Pinpoint the cell where the given text exists, returning its (X, Y) midpoint coordinate. 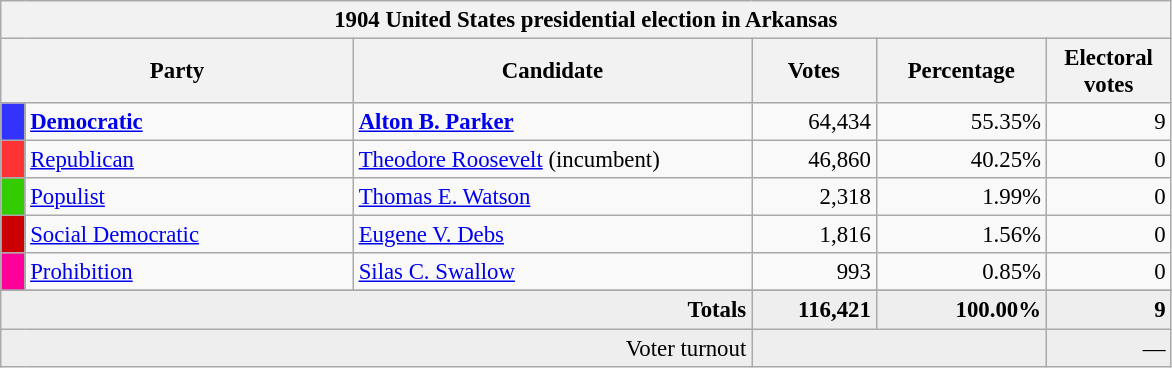
Candidate (552, 72)
46,860 (814, 160)
Social Democratic (189, 235)
Totals (376, 310)
Electoral votes (1108, 72)
116,421 (814, 310)
1904 United States presidential election in Arkansas (586, 20)
1,816 (814, 235)
64,434 (814, 122)
40.25% (961, 160)
Party (178, 72)
Prohibition (189, 273)
Votes (814, 72)
0.85% (961, 273)
Democratic (189, 122)
993 (814, 273)
1.56% (961, 235)
Voter turnout (376, 348)
Alton B. Parker (552, 122)
55.35% (961, 122)
2,318 (814, 197)
100.00% (961, 310)
Percentage (961, 72)
Populist (189, 197)
Thomas E. Watson (552, 197)
1.99% (961, 197)
Silas C. Swallow (552, 273)
Theodore Roosevelt (incumbent) (552, 160)
Republican (189, 160)
Eugene V. Debs (552, 235)
— (1108, 348)
